Pinpoint the cell where the given text exists, returning its [X, Y] midpoint coordinate. 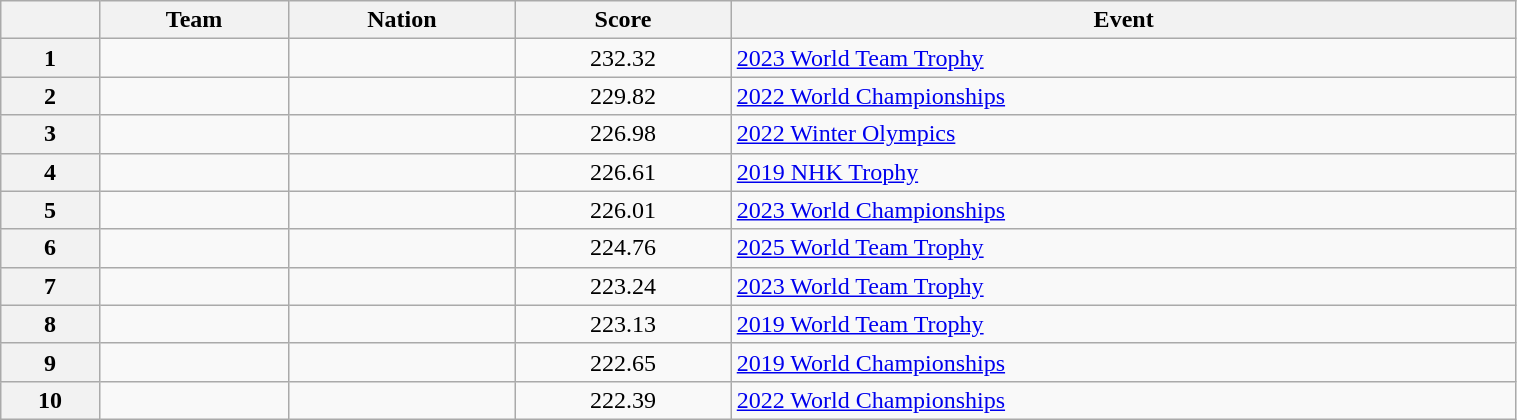
222.65 [623, 362]
224.76 [623, 248]
2019 World Championships [1124, 362]
1 [50, 58]
8 [50, 324]
229.82 [623, 96]
2025 World Team Trophy [1124, 248]
232.32 [623, 58]
3 [50, 134]
Score [623, 20]
7 [50, 286]
5 [50, 210]
226.61 [623, 172]
2023 World Championships [1124, 210]
Event [1124, 20]
226.01 [623, 210]
10 [50, 400]
6 [50, 248]
2022 Winter Olympics [1124, 134]
2019 World Team Trophy [1124, 324]
2019 NHK Trophy [1124, 172]
Team [194, 20]
226.98 [623, 134]
9 [50, 362]
4 [50, 172]
2 [50, 96]
Nation [402, 20]
223.24 [623, 286]
222.39 [623, 400]
223.13 [623, 324]
